Locate the cell with the specified text and output its [x, y] center coordinate. 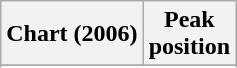
Peakposition [189, 34]
Chart (2006) [72, 34]
